Pinpoint the cell where the given text exists, returning its [x, y] midpoint coordinate. 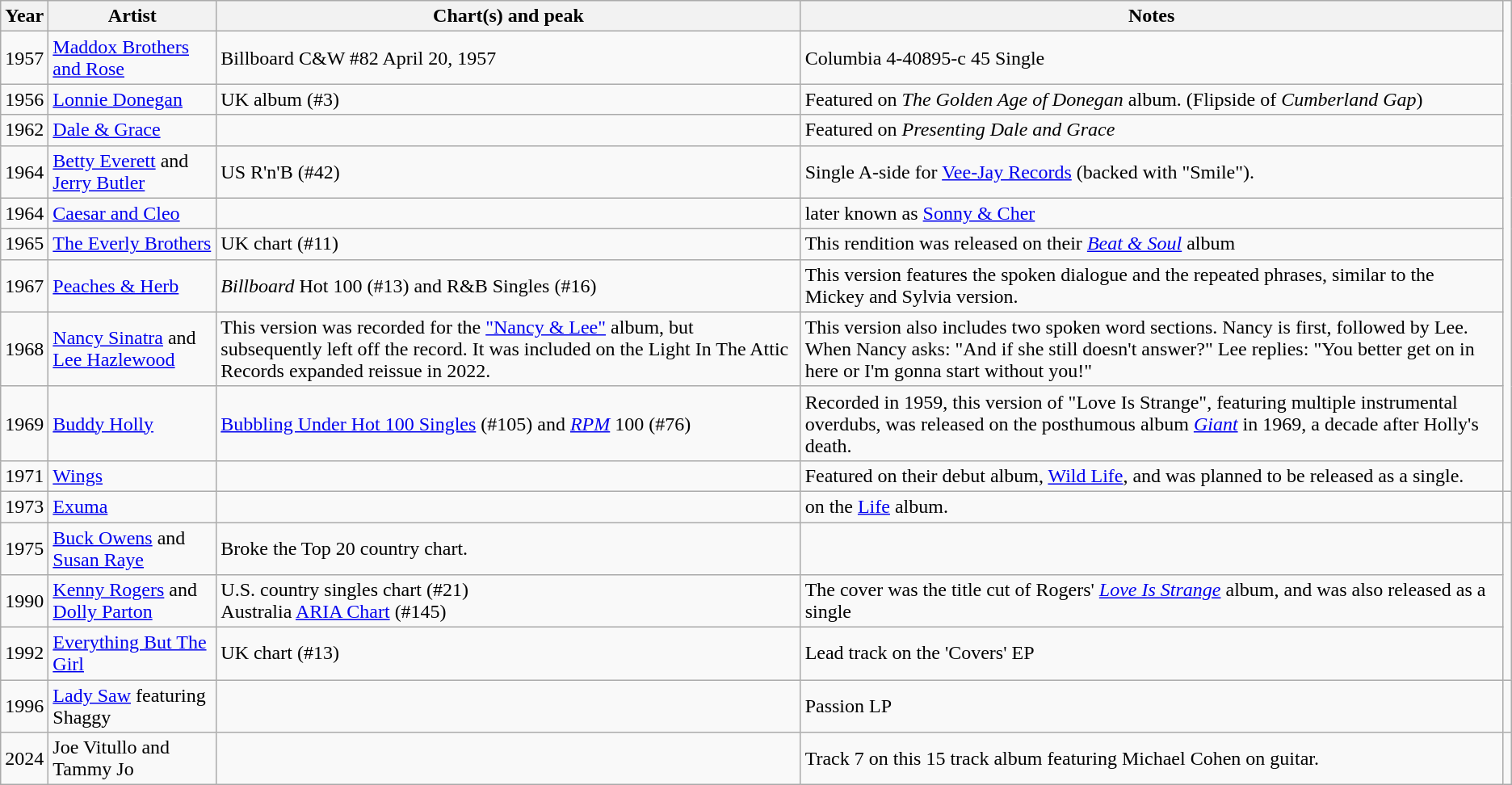
Chart(s) and peak [509, 16]
1975 [24, 548]
Kenny Rogers and Dolly Parton [132, 601]
Track 7 on this 15 track album featuring Michael Cohen on guitar. [1152, 759]
1992 [24, 654]
Featured on their debut album, Wild Life, and was planned to be released as a single. [1152, 476]
Lady Saw featuring Shaggy [132, 706]
The cover was the title cut of Rogers' Love Is Strange album, and was also released as a single [1152, 601]
Nancy Sinatra and Lee Hazlewood [132, 349]
1967 [24, 286]
1996 [24, 706]
1969 [24, 423]
1956 [24, 99]
Year [24, 16]
Featured on The Golden Age of Donegan album. (Flipside of Cumberland Gap) [1152, 99]
2024 [24, 759]
Betty Everett and Jerry Butler [132, 171]
Billboard Hot 100 (#13) and R&B Singles (#16) [509, 286]
1965 [24, 244]
The Everly Brothers [132, 244]
UK album (#3) [509, 99]
Notes [1152, 16]
Buddy Holly [132, 423]
Everything But The Girl [132, 654]
Single A-side for Vee-Jay Records (backed with "Smile"). [1152, 171]
1957 [24, 58]
UK chart (#13) [509, 654]
Maddox Brothers and Rose [132, 58]
Columbia 4-40895-c 45 Single [1152, 58]
1968 [24, 349]
U.S. country singles chart (#21) Australia ARIA Chart (#145) [509, 601]
Lead track on the 'Covers' EP [1152, 654]
1973 [24, 506]
Wings [132, 476]
This version features the spoken dialogue and the repeated phrases, similar to the Mickey and Sylvia version. [1152, 286]
on the Life album. [1152, 506]
UK chart (#11) [509, 244]
Artist [132, 16]
1990 [24, 601]
Bubbling Under Hot 100 Singles (#105) and RPM 100 (#76) [509, 423]
Caesar and Cleo [132, 213]
This rendition was released on their Beat & Soul album [1152, 244]
Lonnie Donegan [132, 99]
Broke the Top 20 country chart. [509, 548]
later known as Sonny & Cher [1152, 213]
Peaches & Herb [132, 286]
US R'n'B (#42) [509, 171]
Passion LP [1152, 706]
Dale & Grace [132, 130]
Joe Vitullo and Tammy Jo [132, 759]
Exuma [132, 506]
Billboard C&W #82 April 20, 1957 [509, 58]
Featured on Presenting Dale and Grace [1152, 130]
Buck Owens and Susan Raye [132, 548]
1971 [24, 476]
1962 [24, 130]
